Locate the cell with the specified text and output its [X, Y] center coordinate. 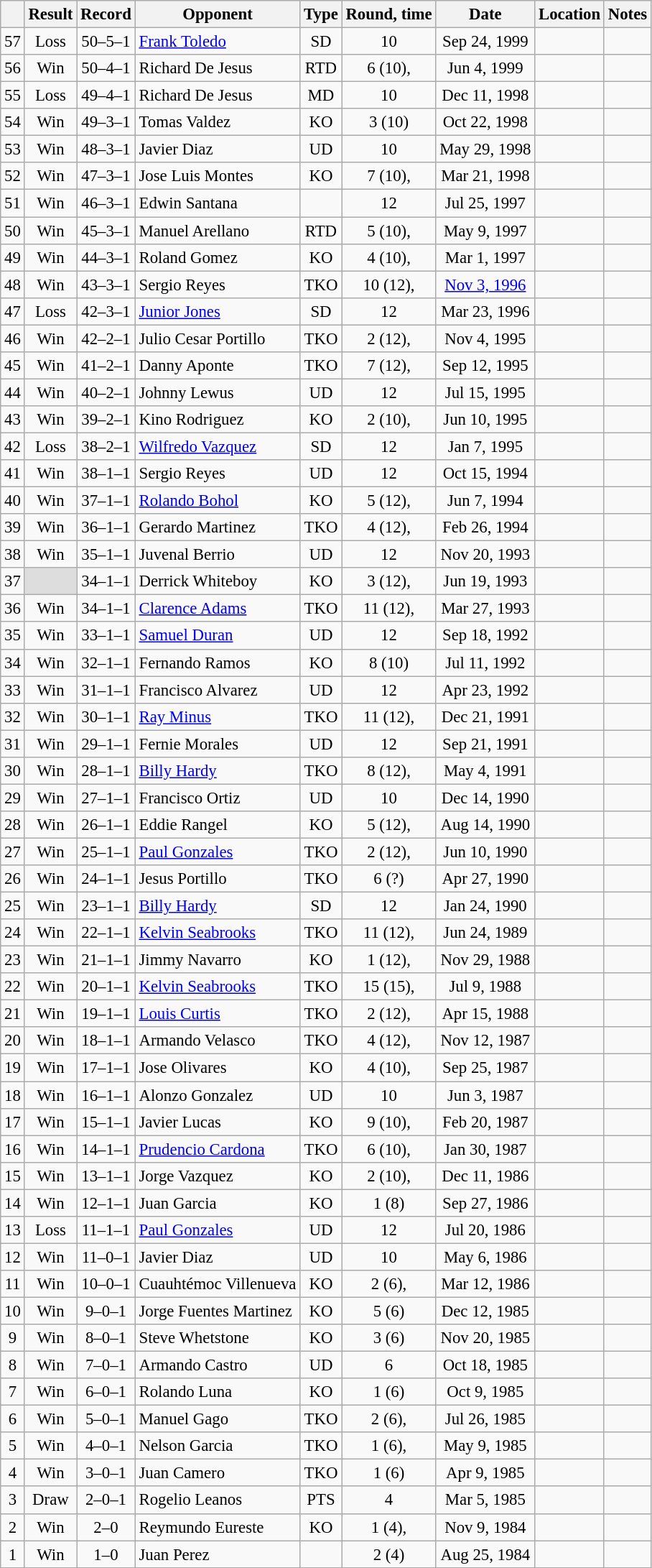
20 [13, 1041]
Dec 21, 1991 [485, 716]
30–1–1 [106, 716]
28 [13, 825]
40 [13, 501]
Jun 4, 1999 [485, 68]
7 (12), [389, 366]
1 (4), [389, 1527]
44 [13, 392]
Apr 9, 1985 [485, 1473]
Nov 20, 1993 [485, 555]
23–1–1 [106, 906]
Aug 14, 1990 [485, 825]
Roland Gomez [218, 257]
Jesus Portillo [218, 879]
Feb 20, 1987 [485, 1122]
Fernando Ramos [218, 663]
PTS [321, 1500]
Result [50, 14]
Jun 24, 1989 [485, 933]
Sep 18, 1992 [485, 636]
Date [485, 14]
Wilfredo Vazquez [218, 446]
Rolando Bohol [218, 501]
Jorge Vazquez [218, 1176]
3–0–1 [106, 1473]
May 9, 1985 [485, 1446]
8–0–1 [106, 1338]
Nov 4, 1995 [485, 338]
Type [321, 14]
Location [570, 14]
Jul 15, 1995 [485, 392]
1 (8) [389, 1203]
9 [13, 1338]
Johnny Lewus [218, 392]
Eddie Rangel [218, 825]
6–0–1 [106, 1392]
Juan Perez [218, 1554]
5 (10), [389, 231]
2 [13, 1527]
Jorge Fuentes Martinez [218, 1311]
37 [13, 581]
Armando Castro [218, 1365]
3 (12), [389, 581]
53 [13, 149]
Edwin Santana [218, 203]
56 [13, 68]
Julio Cesar Portillo [218, 338]
Jun 10, 1995 [485, 420]
54 [13, 122]
Aug 25, 1984 [485, 1554]
27 [13, 852]
18 [13, 1095]
Dec 14, 1990 [485, 798]
6 (?) [389, 879]
22–1–1 [106, 933]
33–1–1 [106, 636]
Cuauhtémoc Villenueva [218, 1284]
5–0–1 [106, 1419]
Jul 9, 1988 [485, 987]
9–0–1 [106, 1311]
Jan 24, 1990 [485, 906]
35 [13, 636]
7–0–1 [106, 1365]
25 [13, 906]
27–1–1 [106, 798]
Notes [628, 14]
Juan Camero [218, 1473]
10–0–1 [106, 1284]
21 [13, 1014]
Oct 15, 1994 [485, 474]
24 [13, 933]
Mar 27, 1993 [485, 609]
Tomas Valdez [218, 122]
16–1–1 [106, 1095]
Fernie Morales [218, 744]
Nov 3, 1996 [485, 285]
22 [13, 987]
Francisco Alvarez [218, 690]
11–0–1 [106, 1257]
3 [13, 1500]
Mar 5, 1985 [485, 1500]
14–1–1 [106, 1149]
Jun 7, 1994 [485, 501]
Louis Curtis [218, 1014]
42–3–1 [106, 311]
Armando Velasco [218, 1041]
36 [13, 609]
Apr 15, 1988 [485, 1014]
46 [13, 338]
MD [321, 96]
Nov 9, 1984 [485, 1527]
34 [13, 663]
10 (12), [389, 285]
Frank Toledo [218, 42]
48–3–1 [106, 149]
15–1–1 [106, 1122]
44–3–1 [106, 257]
3 (6) [389, 1338]
11–1–1 [106, 1230]
33 [13, 690]
47–3–1 [106, 176]
Dec 11, 1986 [485, 1176]
35–1–1 [106, 555]
7 [13, 1392]
Oct 18, 1985 [485, 1365]
Reymundo Eureste [218, 1527]
50 [13, 231]
15 (15), [389, 987]
Juan Garcia [218, 1203]
42–2–1 [106, 338]
1 (6), [389, 1446]
15 [13, 1176]
49–4–1 [106, 96]
31 [13, 744]
Sep 25, 1987 [485, 1068]
Apr 23, 1992 [485, 690]
47 [13, 311]
Clarence Adams [218, 609]
Juvenal Berrio [218, 555]
Prudencio Cardona [218, 1149]
Gerardo Martinez [218, 527]
46–3–1 [106, 203]
8 (12), [389, 771]
45–3–1 [106, 231]
Mar 21, 1998 [485, 176]
Jul 26, 1985 [485, 1419]
Jan 30, 1987 [485, 1149]
Jun 3, 1987 [485, 1095]
4–0–1 [106, 1446]
29–1–1 [106, 744]
Derrick Whiteboy [218, 581]
Mar 12, 1986 [485, 1284]
Kino Rodriguez [218, 420]
Round, time [389, 14]
30 [13, 771]
43 [13, 420]
38 [13, 555]
37–1–1 [106, 501]
Nelson Garcia [218, 1446]
50–4–1 [106, 68]
May 4, 1991 [485, 771]
Danny Aponte [218, 366]
Mar 1, 1997 [485, 257]
May 6, 1986 [485, 1257]
14 [13, 1203]
9 (10), [389, 1122]
55 [13, 96]
Apr 27, 1990 [485, 879]
Mar 23, 1996 [485, 311]
Sep 21, 1991 [485, 744]
52 [13, 176]
43–3–1 [106, 285]
8 [13, 1365]
39 [13, 527]
39–2–1 [106, 420]
Nov 12, 1987 [485, 1041]
Record [106, 14]
Jan 7, 1995 [485, 446]
Opponent [218, 14]
7 (10), [389, 176]
49 [13, 257]
18–1–1 [106, 1041]
17–1–1 [106, 1068]
2–0–1 [106, 1500]
Rolando Luna [218, 1392]
28–1–1 [106, 771]
Ray Minus [218, 716]
Jun 10, 1990 [485, 852]
13–1–1 [106, 1176]
May 29, 1998 [485, 149]
Jose Luis Montes [218, 176]
23 [13, 960]
Dec 11, 1998 [485, 96]
21–1–1 [106, 960]
Draw [50, 1500]
Dec 12, 1985 [485, 1311]
Feb 26, 1994 [485, 527]
11 [13, 1284]
32–1–1 [106, 663]
Javier Lucas [218, 1122]
50–5–1 [106, 42]
Jose Olivares [218, 1068]
8 (10) [389, 663]
2 (4) [389, 1554]
51 [13, 203]
38–1–1 [106, 474]
3 (10) [389, 122]
24–1–1 [106, 879]
38–2–1 [106, 446]
13 [13, 1230]
19–1–1 [106, 1014]
26 [13, 879]
17 [13, 1122]
Oct 9, 1985 [485, 1392]
Nov 29, 1988 [485, 960]
40–2–1 [106, 392]
41–2–1 [106, 366]
5 [13, 1446]
29 [13, 798]
Nov 20, 1985 [485, 1338]
49–3–1 [106, 122]
26–1–1 [106, 825]
May 9, 1997 [485, 231]
Junior Jones [218, 311]
31–1–1 [106, 690]
32 [13, 716]
42 [13, 446]
Manuel Arellano [218, 231]
Samuel Duran [218, 636]
1 (12), [389, 960]
Sep 27, 1986 [485, 1203]
Jimmy Navarro [218, 960]
16 [13, 1149]
41 [13, 474]
48 [13, 285]
Jul 11, 1992 [485, 663]
Rogelio Leanos [218, 1500]
Sep 24, 1999 [485, 42]
Francisco Ortiz [218, 798]
5 (6) [389, 1311]
Manuel Gago [218, 1419]
Jul 20, 1986 [485, 1230]
57 [13, 42]
Sep 12, 1995 [485, 366]
36–1–1 [106, 527]
Alonzo Gonzalez [218, 1095]
2–0 [106, 1527]
25–1–1 [106, 852]
Oct 22, 1998 [485, 122]
12–1–1 [106, 1203]
1 [13, 1554]
Steve Whetstone [218, 1338]
Jun 19, 1993 [485, 581]
1–0 [106, 1554]
20–1–1 [106, 987]
45 [13, 366]
Jul 25, 1997 [485, 203]
19 [13, 1068]
